Extract the [x, y] coordinate from the center of the cell holding the provided text.  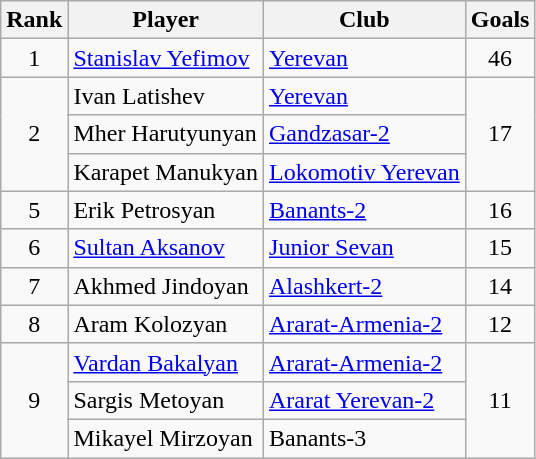
12 [500, 324]
Karapet Manukyan [166, 172]
Club [365, 20]
Alashkert-2 [365, 286]
8 [34, 324]
Akhmed Jindoyan [166, 286]
7 [34, 286]
Stanislav Yefimov [166, 58]
Player [166, 20]
2 [34, 134]
Junior Sevan [365, 248]
15 [500, 248]
14 [500, 286]
Mher Harutyunyan [166, 134]
Sargis Metoyan [166, 400]
6 [34, 248]
Banants-3 [365, 438]
11 [500, 400]
1 [34, 58]
Rank [34, 20]
Erik Petrosyan [166, 210]
Lokomotiv Yerevan [365, 172]
Aram Kolozyan [166, 324]
Sultan Aksanov [166, 248]
Gandzasar-2 [365, 134]
Goals [500, 20]
17 [500, 134]
Vardan Bakalyan [166, 362]
Ivan Latishev [166, 96]
Banants-2 [365, 210]
16 [500, 210]
Mikayel Mirzoyan [166, 438]
5 [34, 210]
46 [500, 58]
9 [34, 400]
Ararat Yerevan-2 [365, 400]
